From the cell containing the given text, extract its center point as (x, y) coordinate. 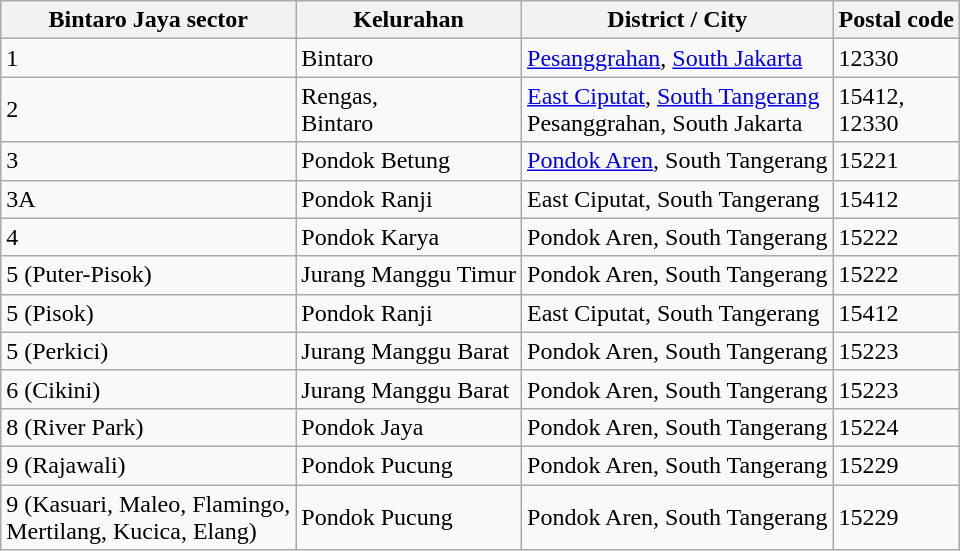
Bintaro Jaya sector (148, 20)
Jurang Manggu Timur (409, 275)
District / City (678, 20)
5 (Perkici) (148, 351)
East Ciputat, South TangerangPesanggrahan, South Jakarta (678, 110)
Pondok Karya (409, 237)
3A (148, 199)
3 (148, 161)
4 (148, 237)
2 (148, 110)
1 (148, 58)
5 (Pisok) (148, 313)
Pondok Betung (409, 161)
5 (Puter-Pisok) (148, 275)
8 (River Park) (148, 427)
6 (Cikini) (148, 389)
Kelurahan (409, 20)
15221 (896, 161)
9 (Kasuari, Maleo, Flamingo,Mertilang, Kucica, Elang) (148, 516)
Pesanggrahan, South Jakarta (678, 58)
Pondok Jaya (409, 427)
12330 (896, 58)
9 (Rajawali) (148, 465)
Rengas,Bintaro (409, 110)
15224 (896, 427)
15412,12330 (896, 110)
Bintaro (409, 58)
Postal code (896, 20)
